Return [X, Y] of the center of cell containing provided text 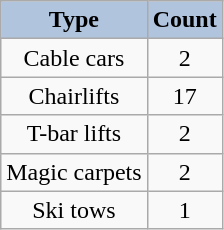
Cable cars [74, 58]
Ski tows [74, 210]
Magic carpets [74, 172]
1 [184, 210]
Count [184, 20]
Chairlifts [74, 96]
T-bar lifts [74, 134]
17 [184, 96]
Type [74, 20]
